Output the [X, Y] coordinate of the center of the cell containing the given text.  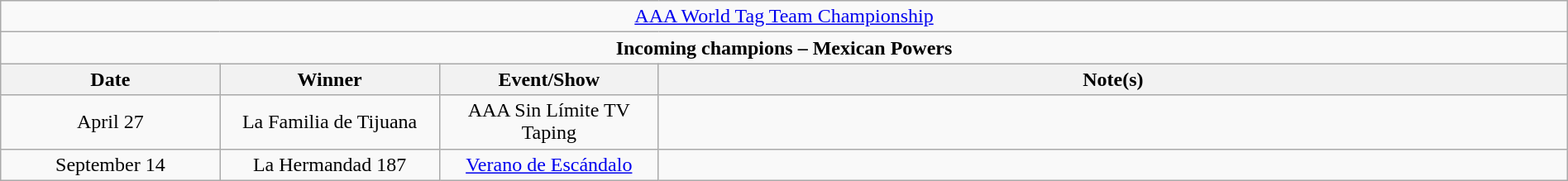
Incoming champions – Mexican Powers [784, 48]
Winner [329, 79]
La Hermandad 187 [329, 164]
Note(s) [1113, 79]
AAA Sin Límite TV Taping [549, 122]
Event/Show [549, 79]
Verano de Escándalo [549, 164]
September 14 [111, 164]
AAA World Tag Team Championship [784, 17]
Date [111, 79]
La Familia de Tijuana [329, 122]
April 27 [111, 122]
